Pinpoint the cell where the given text exists, returning its (X, Y) midpoint coordinate. 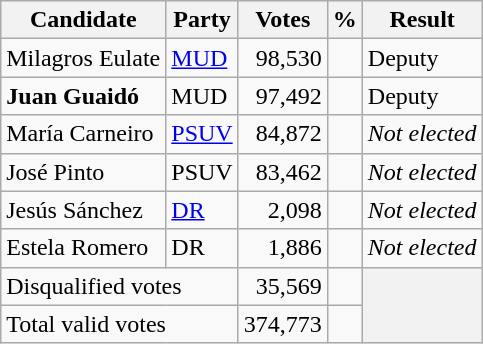
Total valid votes (120, 324)
Jesús Sánchez (84, 210)
97,492 (282, 96)
374,773 (282, 324)
María Carneiro (84, 134)
Party (202, 20)
Votes (282, 20)
83,462 (282, 172)
35,569 (282, 286)
Juan Guaidó (84, 96)
Milagros Eulate (84, 58)
José Pinto (84, 172)
1,886 (282, 248)
% (344, 20)
84,872 (282, 134)
Result (422, 20)
Disqualified votes (120, 286)
Estela Romero (84, 248)
2,098 (282, 210)
Candidate (84, 20)
98,530 (282, 58)
